Determine the [X, Y] coordinate at the center of the cell enclosing the given text.  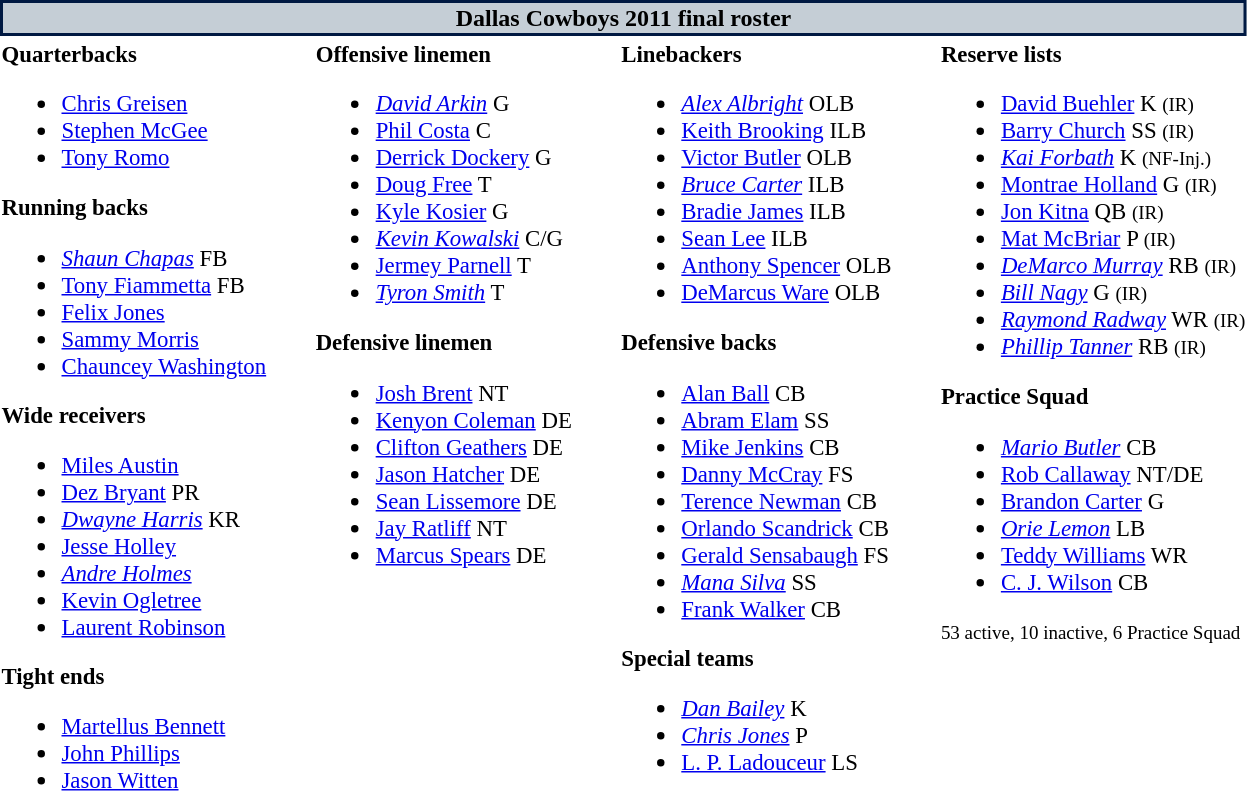
Dallas Cowboys 2011 final roster [624, 18]
